Capture the cell that displays the provided text and extract its (x, y) central coordinate. 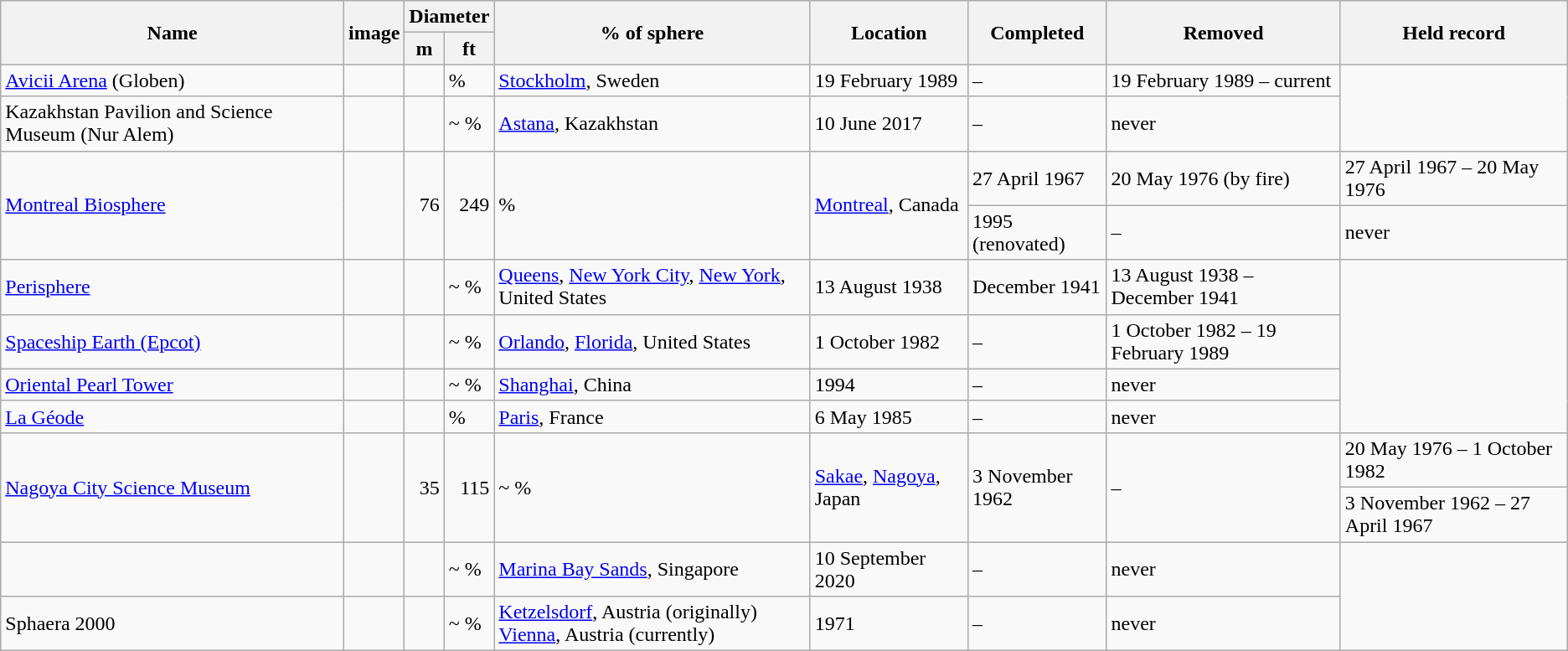
Stockholm, Sweden (652, 80)
13 August 1938 – December 1941 (1223, 287)
Orlando, Florida, United States (652, 342)
249 (469, 205)
3 November 1962 – 27 April 1967 (1454, 514)
Location (889, 33)
13 August 1938 (889, 287)
Completed (1037, 33)
Montreal Biosphere (173, 205)
Oriental Pearl Tower (173, 385)
Queens, New York City, New York, United States (652, 287)
Shanghai, China (652, 385)
Held record (1454, 33)
20 May 1976 – 1 October 1982 (1454, 459)
% of sphere (652, 33)
Montreal, Canada (889, 205)
m (425, 49)
3 November 1962 (1037, 487)
Kazakhstan Pavilion and Science Museum (Nur Alem) (173, 124)
December 1941 (1037, 287)
Sphaera 2000 (173, 623)
Marina Bay Sands, Singapore (652, 568)
1 October 1982 – 19 February 1989 (1223, 342)
Sakae, Nagoya, Japan (889, 487)
image (374, 33)
20 May 1976 (by fire) (1223, 178)
Astana, Kazakhstan (652, 124)
Nagoya City Science Museum (173, 487)
Avicii Arena (Globen) (173, 80)
27 April 1967 (1037, 178)
1 October 1982 (889, 342)
35 (425, 487)
6 May 1985 (889, 416)
10 September 2020 (889, 568)
La Géode (173, 416)
1994 (889, 385)
Name (173, 33)
Spaceship Earth (Epcot) (173, 342)
19 February 1989 (889, 80)
19 February 1989 – current (1223, 80)
Paris, France (652, 416)
Removed (1223, 33)
10 June 2017 (889, 124)
1971 (889, 623)
Ketzelsdorf, Austria (originally)Vienna, Austria (currently) (652, 623)
ft (469, 49)
Diameter (449, 17)
1995 (renovated) (1037, 233)
27 April 1967 – 20 May 1976 (1454, 178)
76 (425, 205)
Perisphere (173, 287)
115 (469, 487)
